Search for the cell housing the specified text and yield its (x, y) center coordinate. 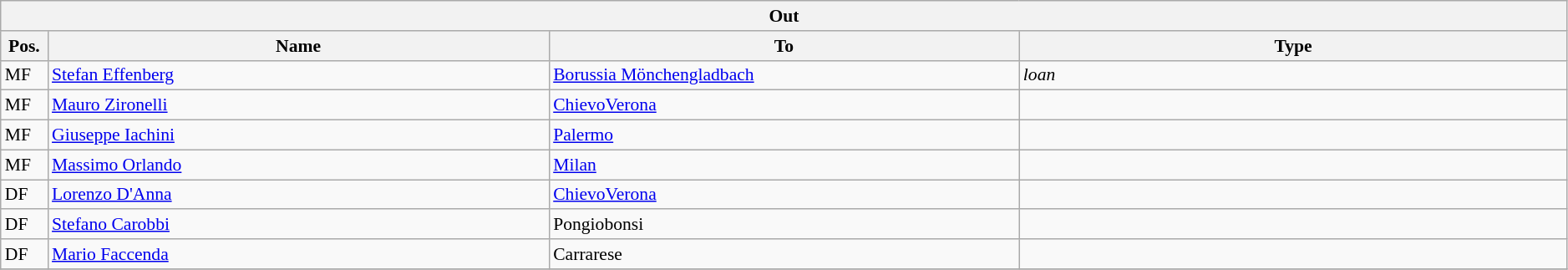
Pos. (24, 46)
Type (1293, 46)
Lorenzo D'Anna (298, 195)
Pongiobonsi (784, 225)
Palermo (784, 135)
loan (1293, 75)
Giuseppe Iachini (298, 135)
Massimo Orlando (298, 165)
Stefano Carobbi (298, 225)
Out (784, 16)
Borussia Mönchengladbach (784, 75)
To (784, 46)
Carrarese (784, 254)
Mario Faccenda (298, 254)
Name (298, 46)
Milan (784, 165)
Mauro Zironelli (298, 105)
Stefan Effenberg (298, 75)
